Pinpoint the cell where the given text exists, returning its [x, y] midpoint coordinate. 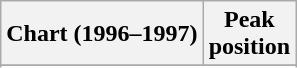
Chart (1996–1997) [102, 34]
Peakposition [249, 34]
